Locate the cell with the specified text and output its (X, Y) center coordinate. 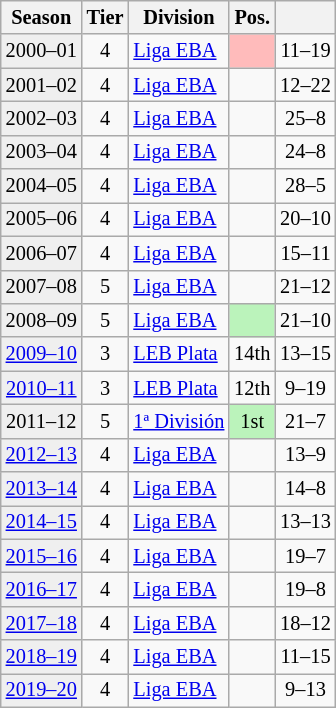
2019–20 (42, 690)
13–9 (306, 455)
1ª División (178, 421)
21–12 (306, 287)
19–7 (306, 556)
12–22 (306, 85)
2001–02 (42, 85)
11–15 (306, 657)
19–8 (306, 589)
2003–04 (42, 152)
2016–17 (42, 589)
21–7 (306, 421)
2013–14 (42, 489)
2012–13 (42, 455)
2018–19 (42, 657)
21–10 (306, 320)
14–8 (306, 489)
2017–18 (42, 623)
2014–15 (42, 522)
24–8 (306, 152)
28–5 (306, 186)
2004–05 (42, 186)
11–19 (306, 51)
2007–08 (42, 287)
14th (252, 354)
2011–12 (42, 421)
18–12 (306, 623)
12th (252, 388)
13–13 (306, 522)
15–11 (306, 253)
Tier (106, 17)
Division (178, 17)
Pos. (252, 17)
9–13 (306, 690)
Season (42, 17)
2005–06 (42, 219)
20–10 (306, 219)
9–19 (306, 388)
2015–16 (42, 556)
2006–07 (42, 253)
2002–03 (42, 118)
2008–09 (42, 320)
2000–01 (42, 51)
2010–11 (42, 388)
2009–10 (42, 354)
1st (252, 421)
25–8 (306, 118)
13–15 (306, 354)
